Return (X, Y) of the center of cell containing provided text 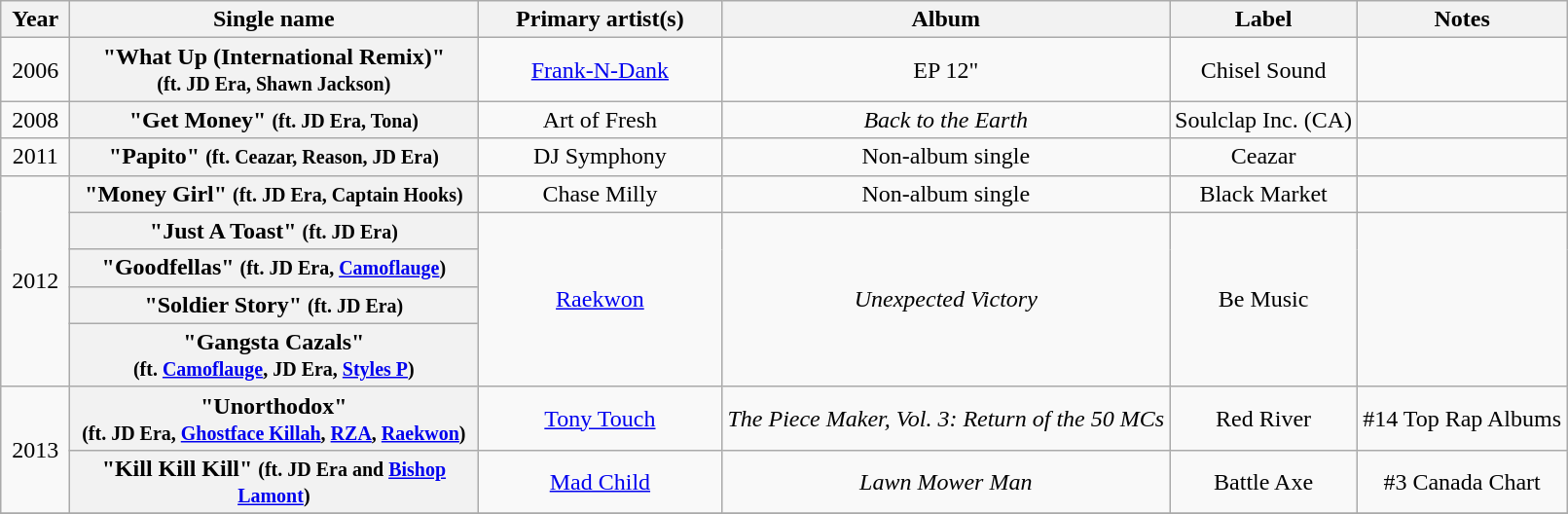
"Gangsta Cazals"(ft. Camoflauge, JD Era, Styles P) (274, 354)
Notes (1462, 19)
Chisel Sound (1263, 70)
"Soldier Story" (ft. JD Era) (274, 305)
Soulclap Inc. (CA) (1263, 120)
Unexpected Victory (946, 300)
Tony Touch (600, 419)
"Kill Kill Kill" (ft. JD Era and Bishop Lamont) (274, 481)
2012 (35, 280)
Ceazar (1263, 157)
"Papito" (ft. Ceazar, Reason, JD Era) (274, 157)
Back to the Earth (946, 120)
Single name (274, 19)
2013 (35, 450)
Battle Axe (1263, 481)
2008 (35, 120)
Year (35, 19)
DJ Symphony (600, 157)
Primary artist(s) (600, 19)
#3 Canada Chart (1462, 481)
Be Music (1263, 300)
"Just A Toast" (ft. JD Era) (274, 231)
Black Market (1263, 194)
"Unorthodox"(ft. JD Era, Ghostface Killah, RZA, Raekwon) (274, 419)
#14 Top Rap Albums (1462, 419)
Chase Milly (600, 194)
2011 (35, 157)
2006 (35, 70)
Lawn Mower Man (946, 481)
Raekwon (600, 300)
"Money Girl" (ft. JD Era, Captain Hooks) (274, 194)
Mad Child (600, 481)
EP 12" (946, 70)
Red River (1263, 419)
Frank-N-Dank (600, 70)
Art of Fresh (600, 120)
"Get Money" (ft. JD Era, Tona) (274, 120)
Label (1263, 19)
Album (946, 19)
"Goodfellas" (ft. JD Era, Camoflauge) (274, 268)
The Piece Maker, Vol. 3: Return of the 50 MCs (946, 419)
"What Up (International Remix)"(ft. JD Era, Shawn Jackson) (274, 70)
